Pinpoint the cell where the given text exists, returning its (x, y) midpoint coordinate. 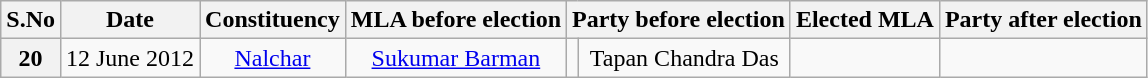
Constituency (273, 20)
20 (31, 58)
Party before election (679, 20)
S.No (31, 20)
Sukumar Barman (456, 58)
12 June 2012 (130, 58)
Date (130, 20)
Nalchar (273, 58)
Party after election (1043, 20)
Tapan Chandra Das (684, 58)
MLA before election (456, 20)
Elected MLA (864, 20)
